Determine the (x, y) coordinate at the center of the cell enclosing the given text.  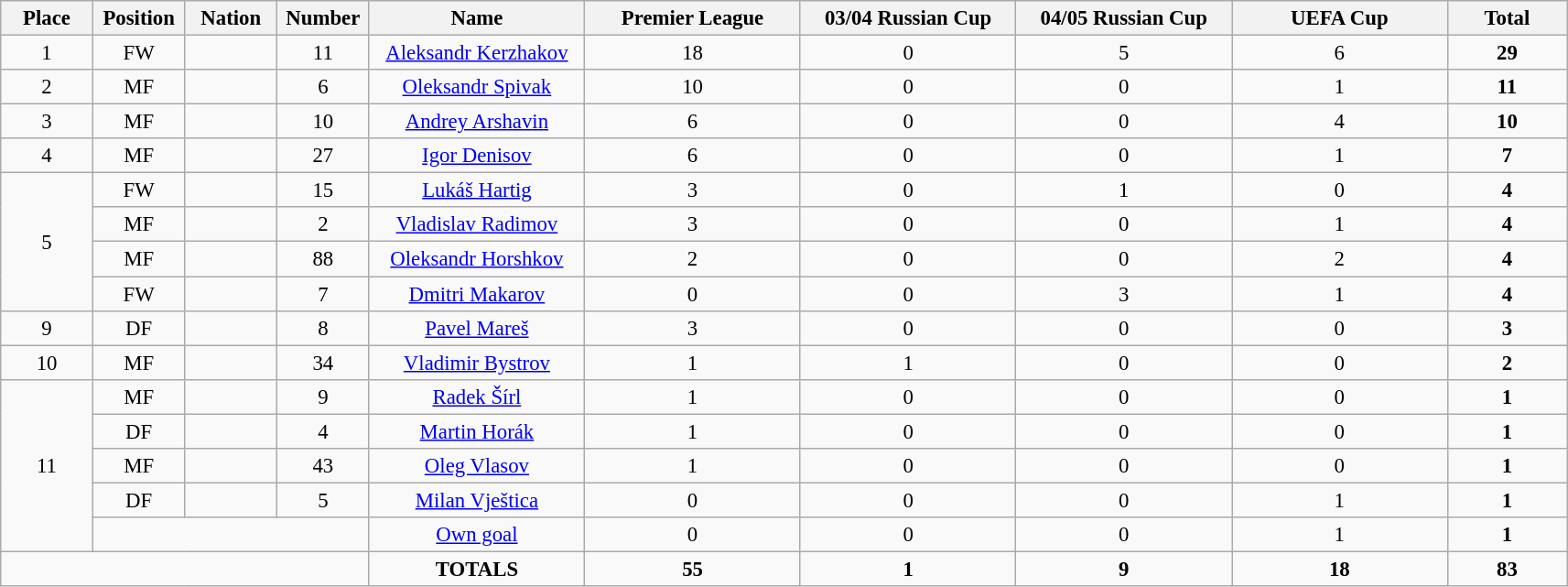
Own goal (477, 535)
Vladislav Radimov (477, 224)
Oleksandr Spivak (477, 87)
Martin Horák (477, 431)
88 (324, 259)
8 (324, 328)
Number (324, 18)
Place (48, 18)
Name (477, 18)
TOTALS (477, 569)
Dmitri Makarov (477, 294)
34 (324, 363)
Milan Vještica (477, 500)
Premier League (693, 18)
Oleksandr Horshkov (477, 259)
27 (324, 156)
Nation (231, 18)
15 (324, 190)
29 (1507, 53)
Andrey Arshavin (477, 122)
03/04 Russian Cup (908, 18)
Aleksandr Kerzhakov (477, 53)
Total (1507, 18)
Igor Denisov (477, 156)
UEFA Cup (1340, 18)
Vladimir Bystrov (477, 363)
Lukáš Hartig (477, 190)
Position (139, 18)
83 (1507, 569)
Radek Šírl (477, 397)
04/05 Russian Cup (1124, 18)
Oleg Vlasov (477, 466)
43 (324, 466)
Pavel Mareš (477, 328)
55 (693, 569)
